Return (X, Y) of the center of cell containing provided text 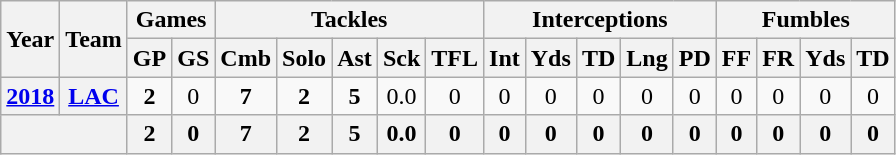
GS (194, 58)
Ast (355, 58)
Solo (304, 58)
Interceptions (600, 20)
Year (30, 39)
Cmb (246, 58)
Lng (647, 58)
TFL (455, 58)
Team (94, 39)
LAC (94, 96)
Tackles (350, 20)
Int (505, 58)
PD (694, 58)
Fumbles (806, 20)
FR (778, 58)
GP (149, 58)
2018 (30, 96)
Games (170, 20)
Sck (401, 58)
FF (736, 58)
